Scan for the cell matching the given text and deliver its (x, y) coordinate at center. 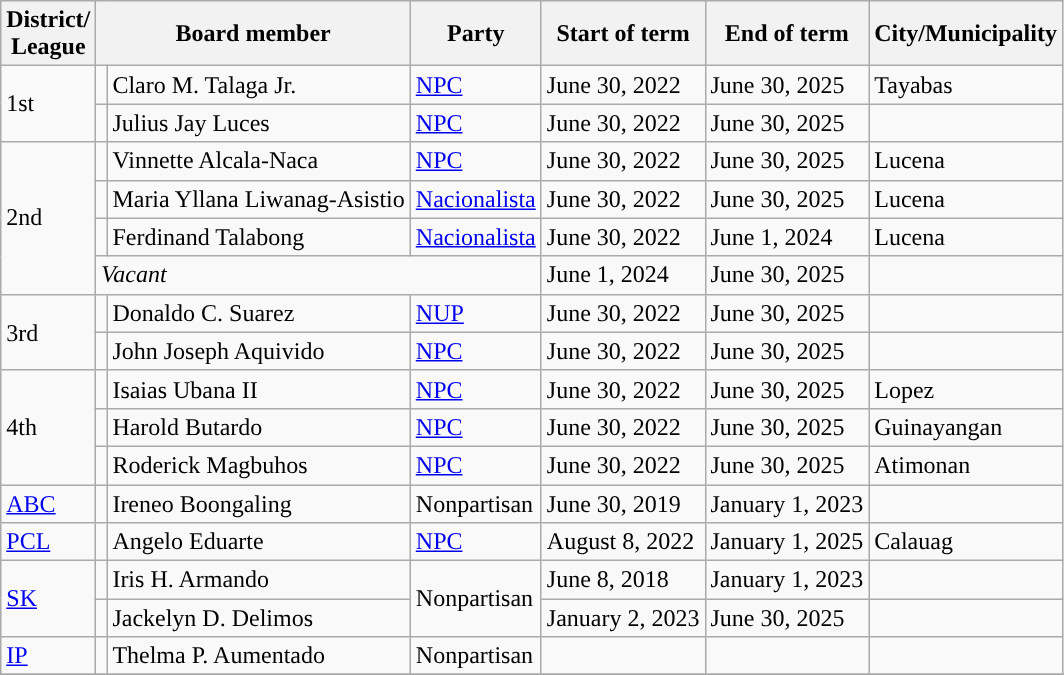
PCL (48, 542)
January 2, 2023 (623, 618)
2nd (48, 218)
Ireneo Boongaling (258, 503)
Ferdinand Talabong (258, 237)
SK (48, 599)
Roderick Magbuhos (258, 465)
Claro M. Talaga Jr. (258, 85)
Atimonan (966, 465)
1st (48, 104)
August 8, 2022 (623, 542)
John Joseph Aquivido (258, 351)
Guinayangan (966, 427)
NUP (476, 313)
Thelma P. Aumentado (258, 656)
Jackelyn D. Delimos (258, 618)
4th (48, 427)
January 1, 2025 (787, 542)
District/League (48, 34)
City/Municipality (966, 34)
End of term (787, 34)
June 8, 2018 (623, 580)
Maria Yllana Liwanag-Asistio (258, 199)
ABC (48, 503)
Lopez (966, 389)
Calauag (966, 542)
3rd (48, 332)
Isaias Ubana II (258, 389)
Vinnette Alcala-Naca (258, 161)
Start of term (623, 34)
Angelo Eduarte (258, 542)
Julius Jay Luces (258, 123)
Board member (253, 34)
Party (476, 34)
Iris H. Armando (258, 580)
Harold Butardo (258, 427)
Vacant (319, 275)
IP (48, 656)
June 30, 2019 (623, 503)
Donaldo C. Suarez (258, 313)
Tayabas (966, 85)
